Detect which cell encompasses the target text, then output its (X, Y) center coordinate. 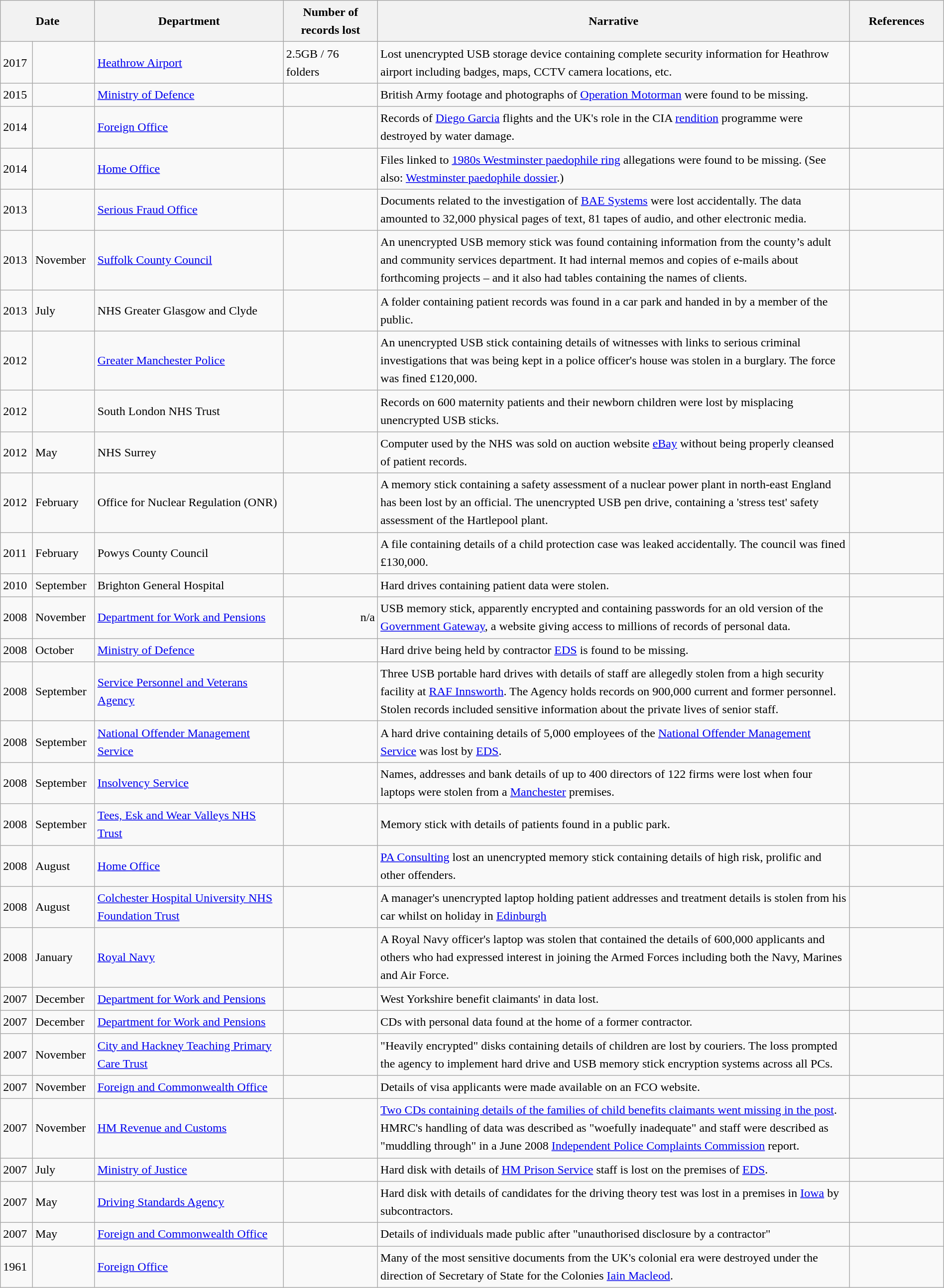
HM Revenue and Customs (189, 1128)
2010 (17, 585)
Records on 600 maternity patients and their newborn children were lost by misplacing unencrypted USB sticks. (613, 411)
2015 (17, 95)
January (64, 958)
National Offender Management Service (189, 742)
Files linked to 1980s Westminster paedophile ring allegations were found to be missing. (See also: Westminster paedophile dossier.) (613, 168)
Details of individuals made public after "unauthorised disclosure by a contractor" (613, 1234)
Tees, Esk and Wear Valleys NHS Trust (189, 824)
Office for Nuclear Regulation (ONR) (189, 503)
Lost unencrypted USB storage device containing complete security information for Heathrow airport including badges, maps, CCTV camera locations, etc. (613, 63)
West Yorkshire benefit claimants' in data lost. (613, 998)
Service Personnel and Veterans Agency (189, 692)
References (896, 21)
Hard drives containing patient data were stolen. (613, 585)
NHS Greater Glasgow and Clyde (189, 311)
Driving Standards Agency (189, 1202)
October (64, 650)
Names, addresses and bank details of up to 400 directors of 122 firms were lost when four laptops were stolen from a Manchester premises. (613, 783)
City and Hackney Teaching Primary Care Trust (189, 1054)
Heathrow Airport (189, 63)
Royal Navy (189, 958)
Number of records lost (331, 21)
Brighton General Hospital (189, 585)
Powys County Council (189, 553)
Hard disk with details of candidates for the driving theory test was lost in a premises in Iowa by subcontractors. (613, 1202)
Details of visa applicants were made available on an FCO website. (613, 1087)
2017 (17, 63)
British Army footage and photographs of Operation Motorman were found to be missing. (613, 95)
Ministry of Justice (189, 1170)
A folder containing patient records was found in a car park and handed in by a member of the public. (613, 311)
Computer used by the NHS was sold on auction website eBay without being properly cleansed of patient records. (613, 452)
Narrative (613, 21)
Colchester Hospital University NHS Foundation Trust (189, 907)
Serious Fraud Office (189, 210)
Date (48, 21)
Insolvency Service (189, 783)
Department (189, 21)
n/a (331, 618)
A file containing details of a child protection case was leaked accidentally. The council was fined £130,000. (613, 553)
2011 (17, 553)
Hard drive being held by contractor EDS is found to be missing. (613, 650)
A manager's unencrypted laptop holding patient addresses and treatment details is stolen from his car whilst on holiday in Edinburgh (613, 907)
Suffolk County Council (189, 260)
Memory stick with details of patients found in a public park. (613, 824)
NHS Surrey (189, 452)
A hard drive containing details of 5,000 employees of the National Offender Management Service was lost by EDS. (613, 742)
1961 (17, 1267)
Hard disk with details of HM Prison Service staff is lost on the premises of EDS. (613, 1170)
South London NHS Trust (189, 411)
CDs with personal data found at the home of a former contractor. (613, 1022)
Records of Diego Garcia flights and the UK's role in the CIA rendition programme were destroyed by water damage. (613, 127)
Greater Manchester Police (189, 360)
2.5GB / 76 folders (331, 63)
PA Consulting lost an unencrypted memory stick containing details of high risk, prolific and other offenders. (613, 866)
